Pinpoint the cell where the given text exists, returning its (X, Y) midpoint coordinate. 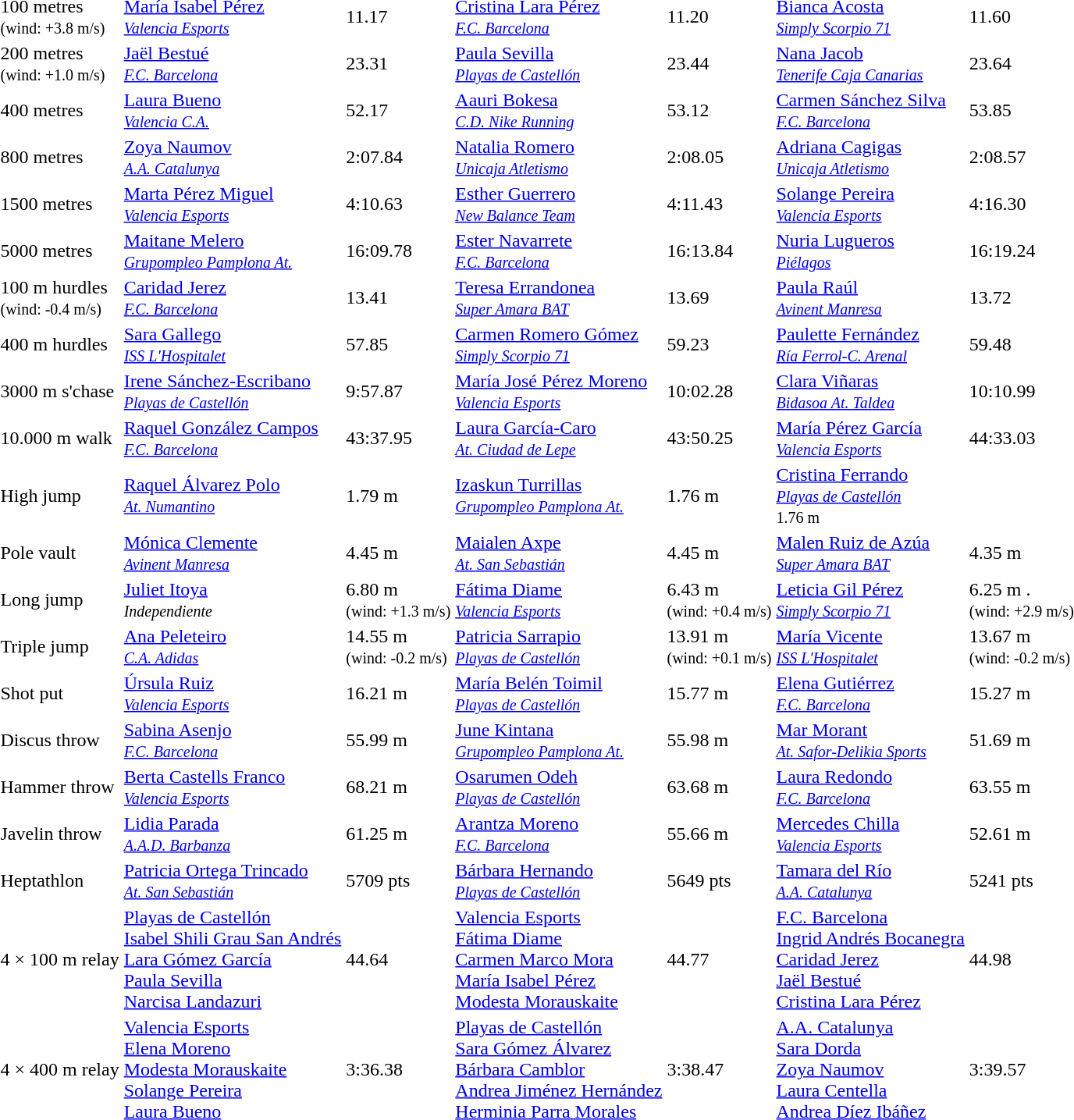
Playas de CastellónIsabel Shili Grau San AndrésLara Gómez GarcíaPaula SevillaNarcisa Landazuri (233, 959)
Cristina FerrandoPlayas de Castellón1.76 m (870, 496)
16.21 m (398, 693)
Leticia Gil PérezSimply Scorpio 71 (870, 599)
Valencia EsportsFátima DiameCarmen Marco MoraMaría Isabel PérezModesta Morauskaite (559, 959)
52.17 (398, 111)
55.98 m (720, 740)
Sara GallegoISS L'Hospitalet (233, 345)
Marta Pérez MiguelValencia Esports (233, 204)
María Pérez GarcíaValencia Esports (870, 439)
Mar MorantAt. Safor-Delikia Sports (870, 740)
Paula SevillaPlayas de Castellón (559, 64)
Laura BuenoValencia C.A. (233, 111)
2:07.84 (398, 158)
Adriana CagigasUnicaja Atletismo (870, 158)
55.99 m (398, 740)
Elena GutiérrezF.C. Barcelona (870, 693)
13.91 m(wind: +0.1 m/s) (720, 646)
Úrsula RuizValencia Esports (233, 693)
13.41 (398, 298)
6.43 m(wind: +0.4 m/s) (720, 599)
Caridad JerezF.C. Barcelona (233, 298)
Nana JacobTenerife Caja Canarias (870, 64)
Raquel Álvarez PoloAt. Numantino (233, 496)
Carmen Romero GómezSimply Scorpio 71 (559, 345)
Lidia ParadaA.A.D. Barbanza (233, 834)
23.31 (398, 64)
Ester NavarreteF.C. Barcelona (559, 251)
Tamara del RíoA.A. Catalunya (870, 880)
Osarumen OdehPlayas de Castellón (559, 787)
9:57.87 (398, 392)
55.66 m (720, 834)
59.23 (720, 345)
Jaël BestuéF.C. Barcelona (233, 64)
5709 pts (398, 880)
Patricia SarrapioPlayas de Castellón (559, 646)
44.77 (720, 959)
68.21 m (398, 787)
23.44 (720, 64)
Mónica ClementeAvinent Manresa (233, 553)
14.55 m (wind: -0.2 m/s) (398, 646)
Nuria LuguerosPiélagos (870, 251)
Laura García-CaroAt. Ciudad de Lepe (559, 439)
Paulette FernándezRía Ferrol-C. Arenal (870, 345)
Aauri BokesaC.D. Nike Running (559, 111)
Raquel González CamposF.C. Barcelona (233, 439)
2:08.05 (720, 158)
Maialen AxpeAt. San Sebastián (559, 553)
5649 pts (720, 880)
63.68 m (720, 787)
Bárbara HernandoPlayas de Castellón (559, 880)
1.79 m (398, 496)
Berta Castells FrancoValencia Esports (233, 787)
4:10.63 (398, 204)
Paula RaúlAvinent Manresa (870, 298)
Patricia Ortega TrincadoAt. San Sebastián (233, 880)
June KintanaGrupompleo Pamplona At. (559, 740)
44.64 (398, 959)
53.12 (720, 111)
Irene Sánchez-EscribanoPlayas de Castellón (233, 392)
Solange PereiraValencia Esports (870, 204)
43:37.95 (398, 439)
6.80 m (wind: +1.3 m/s) (398, 599)
Arantza MorenoF.C. Barcelona (559, 834)
María VicenteISS L'Hospitalet (870, 646)
Mercedes ChillaValencia Esports (870, 834)
Juliet ItoyaIndependiente (233, 599)
Carmen Sánchez SilvaF.C. Barcelona (870, 111)
María José Pérez MorenoValencia Esports (559, 392)
Fátima DiameValencia Esports (559, 599)
María Belén ToimilPlayas de Castellón (559, 693)
Esther GuerreroNew Balance Team (559, 204)
Zoya NaumovA.A. Catalunya (233, 158)
F.C. BarcelonaIngrid Andrés BocanegraCaridad JerezJaël BestuéCristina Lara Pérez (870, 959)
Sabina AsenjoF.C. Barcelona (233, 740)
16:13.84 (720, 251)
15.77 m (720, 693)
57.85 (398, 345)
16:09.78 (398, 251)
Natalia RomeroUnicaja Atletismo (559, 158)
Malen Ruiz de AzúaSuper Amara BAT (870, 553)
61.25 m (398, 834)
Laura RedondoF.C. Barcelona (870, 787)
Teresa ErrandoneaSuper Amara BAT (559, 298)
Ana PeleteiroC.A. Adidas (233, 646)
10:02.28 (720, 392)
Clara ViñarasBidasoa At. Taldea (870, 392)
13.69 (720, 298)
Maitane MeleroGrupompleo Pamplona At. (233, 251)
4:11.43 (720, 204)
1.76 m (720, 496)
43:50.25 (720, 439)
Izaskun TurrillasGrupompleo Pamplona At. (559, 496)
